Return the [X, Y] coordinate for the center point of the cell that contains the specified text.  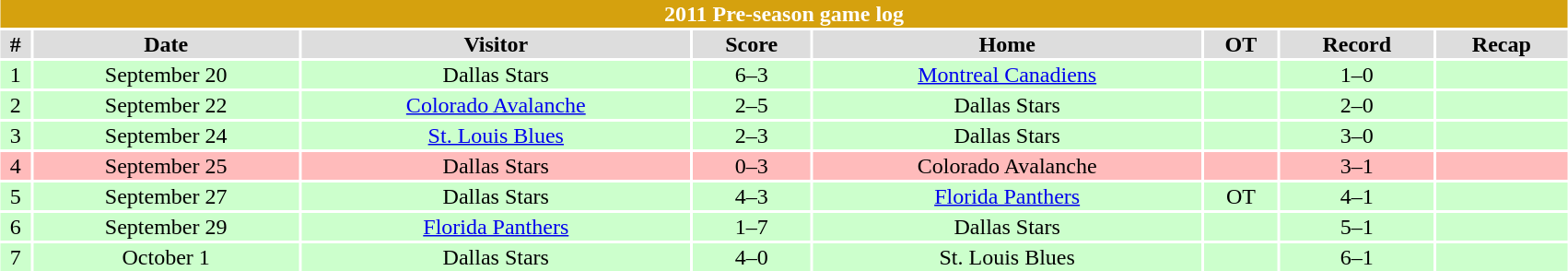
4–1 [1356, 196]
Recap [1502, 44]
3 [16, 135]
5–1 [1356, 227]
Score [752, 44]
September 27 [166, 196]
4–0 [752, 257]
2011 Pre-season game log [784, 14]
Montreal Canadiens [1006, 75]
2–0 [1356, 105]
2–3 [752, 135]
September 25 [166, 166]
October 1 [166, 257]
Home [1006, 44]
3–1 [1356, 166]
September 24 [166, 135]
4 [16, 166]
3–0 [1356, 135]
1–7 [752, 227]
1–0 [1356, 75]
Date [166, 44]
September 20 [166, 75]
6–3 [752, 75]
Record [1356, 44]
6–1 [1356, 257]
September 29 [166, 227]
6 [16, 227]
0–3 [752, 166]
Visitor [496, 44]
September 22 [166, 105]
2–5 [752, 105]
# [16, 44]
5 [16, 196]
4–3 [752, 196]
1 [16, 75]
7 [16, 257]
2 [16, 105]
